Scan for the cell matching the given text and deliver its [x, y] coordinate at center. 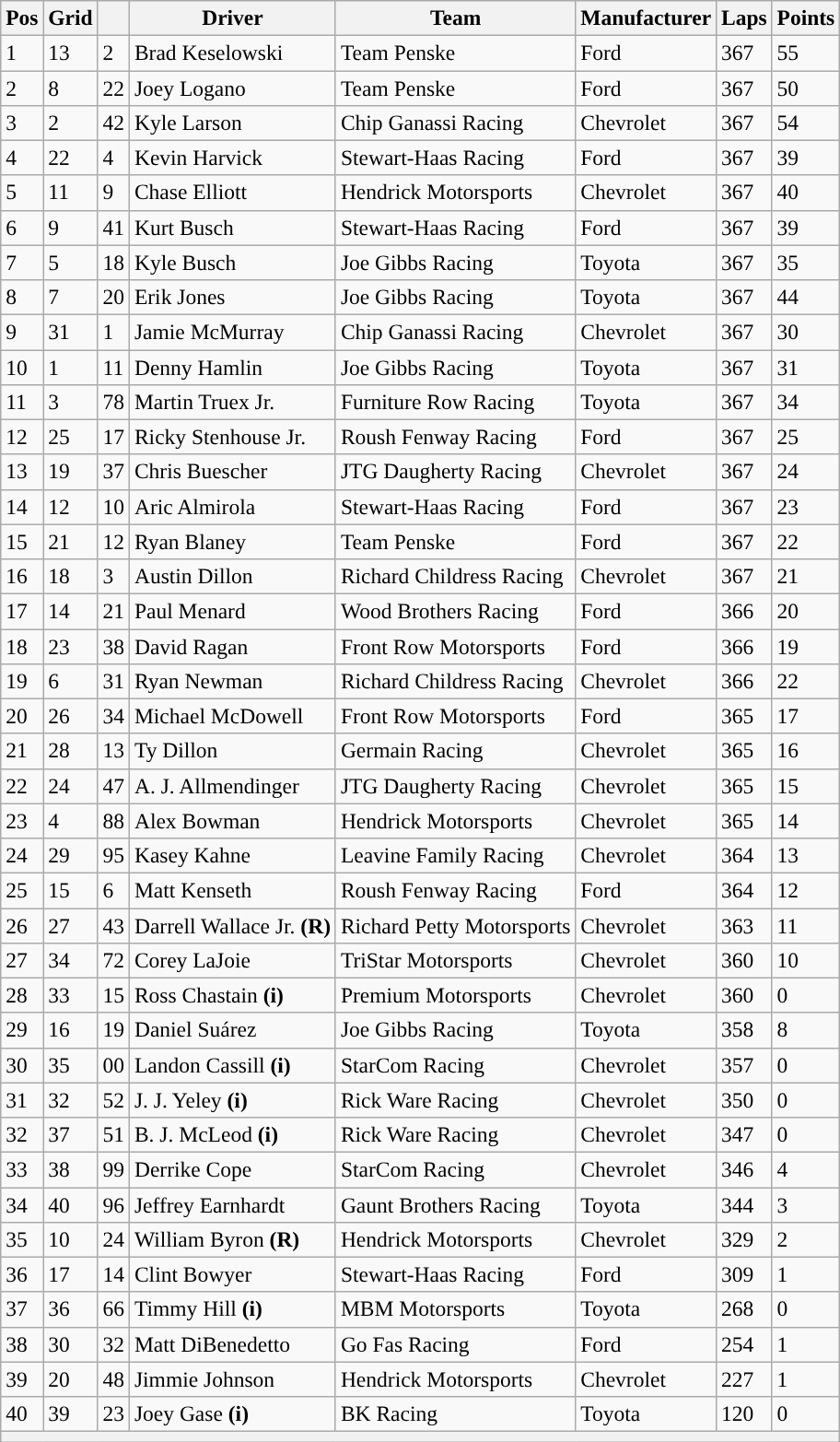
Jamie McMurray [232, 332]
358 [744, 1030]
268 [744, 1309]
Chase Elliott [232, 193]
Ryan Blaney [232, 542]
Michael McDowell [232, 716]
00 [113, 1065]
Landon Cassill (i) [232, 1065]
Kurt Busch [232, 228]
Grid [70, 18]
Pos [22, 18]
Points [806, 18]
Kyle Larson [232, 123]
Clint Bowyer [232, 1274]
227 [744, 1379]
42 [113, 123]
51 [113, 1134]
Team [455, 18]
55 [806, 53]
BK Racing [455, 1413]
Go Fas Racing [455, 1344]
MBM Motorsports [455, 1309]
Denny Hamlin [232, 367]
363 [744, 925]
66 [113, 1309]
Erik Jones [232, 297]
95 [113, 855]
Richard Petty Motorsports [455, 925]
Ross Chastain (i) [232, 995]
Aric Almirola [232, 507]
B. J. McLeod (i) [232, 1134]
Germain Racing [455, 751]
Kasey Kahne [232, 855]
Joey Logano [232, 88]
344 [744, 1204]
72 [113, 960]
Kevin Harvick [232, 158]
Wood Brothers Racing [455, 611]
William Byron (R) [232, 1239]
52 [113, 1100]
96 [113, 1204]
Ryan Newman [232, 681]
350 [744, 1100]
347 [744, 1134]
43 [113, 925]
50 [806, 88]
Ricky Stenhouse Jr. [232, 437]
Derrike Cope [232, 1169]
Martin Truex Jr. [232, 402]
Timmy Hill (i) [232, 1309]
Kyle Busch [232, 263]
Alex Bowman [232, 821]
Daniel Suárez [232, 1030]
Leavine Family Racing [455, 855]
David Ragan [232, 646]
Joey Gase (i) [232, 1413]
Gaunt Brothers Racing [455, 1204]
Jeffrey Earnhardt [232, 1204]
Brad Keselowski [232, 53]
78 [113, 402]
48 [113, 1379]
44 [806, 297]
Darrell Wallace Jr. (R) [232, 925]
TriStar Motorsports [455, 960]
Premium Motorsports [455, 995]
47 [113, 786]
54 [806, 123]
329 [744, 1239]
99 [113, 1169]
Corey LaJoie [232, 960]
Ty Dillon [232, 751]
309 [744, 1274]
120 [744, 1413]
41 [113, 228]
Manufacturer [647, 18]
Furniture Row Racing [455, 402]
Chris Buescher [232, 472]
Jimmie Johnson [232, 1379]
Matt Kenseth [232, 890]
254 [744, 1344]
Austin Dillon [232, 576]
A. J. Allmendinger [232, 786]
J. J. Yeley (i) [232, 1100]
Laps [744, 18]
Driver [232, 18]
Matt DiBenedetto [232, 1344]
88 [113, 821]
346 [744, 1169]
357 [744, 1065]
Paul Menard [232, 611]
